From the cell containing the given text, extract its center point as [X, Y] coordinate. 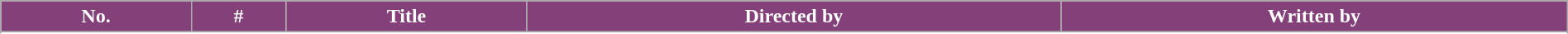
# [238, 17]
Written by [1315, 17]
Directed by [794, 17]
No. [96, 17]
Title [407, 17]
